Determine the [x, y] coordinate at the center of the cell enclosing the given text.  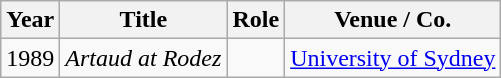
Title [144, 20]
Role [256, 20]
1989 [30, 58]
Venue / Co. [393, 20]
University of Sydney [393, 58]
Year [30, 20]
Artaud at Rodez [144, 58]
